Return the [X, Y] coordinate for the center point of the cell that contains the specified text.  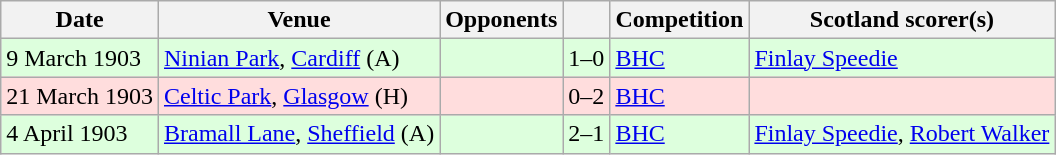
1–0 [586, 58]
Finlay Speedie, Robert Walker [902, 134]
4 April 1903 [80, 134]
Date [80, 20]
Ninian Park, Cardiff (A) [298, 58]
Venue [298, 20]
0–2 [586, 96]
21 March 1903 [80, 96]
Competition [680, 20]
Opponents [502, 20]
9 March 1903 [80, 58]
2–1 [586, 134]
Bramall Lane, Sheffield (A) [298, 134]
Scotland scorer(s) [902, 20]
Celtic Park, Glasgow (H) [298, 96]
Finlay Speedie [902, 58]
